Find where the given text appears and provide that cell's center as [X, Y] coordinate. 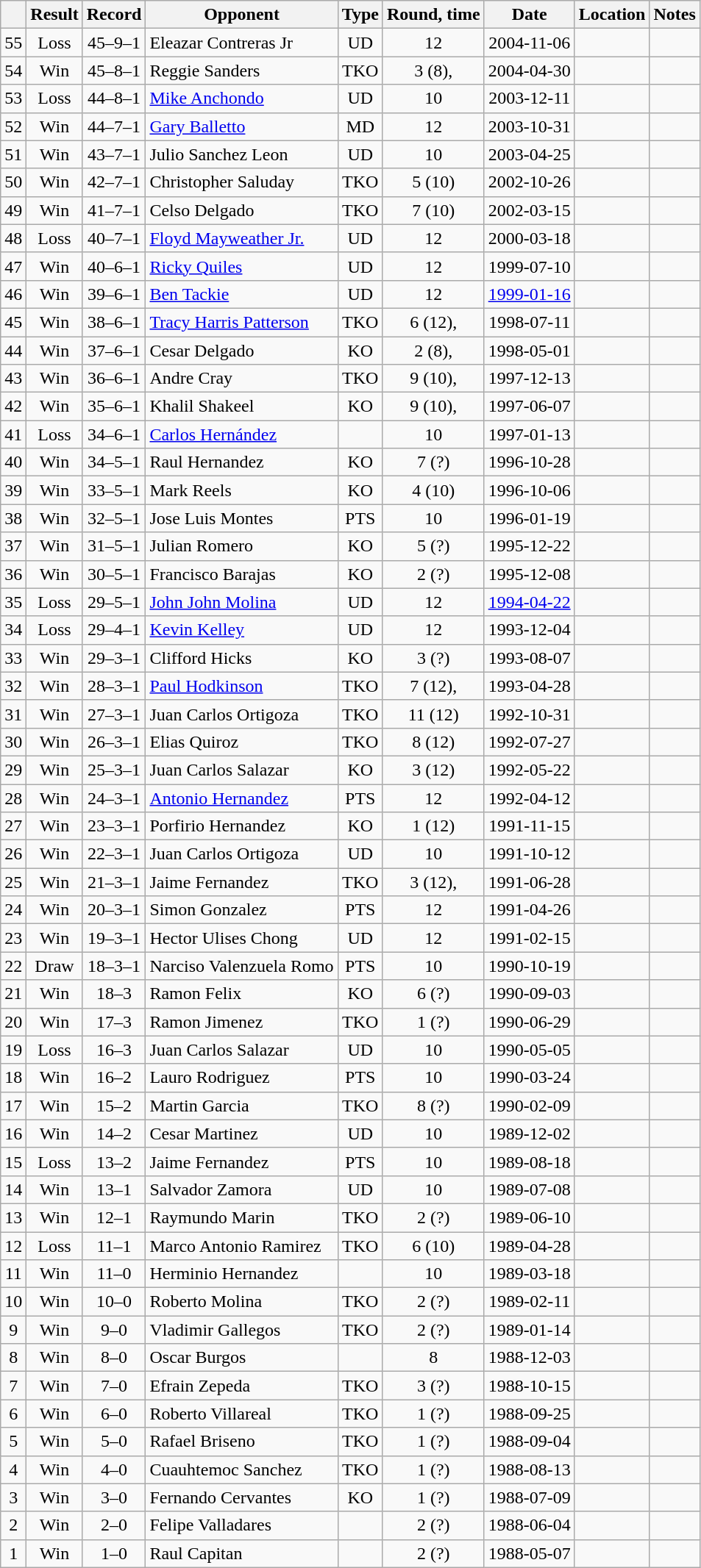
16 [13, 1134]
5–0 [114, 1442]
Narciso Valenzuela Romo [241, 966]
38–6–1 [114, 322]
41 [13, 434]
25–3–1 [114, 770]
11–1 [114, 1246]
20 [13, 1022]
33–5–1 [114, 490]
1998-07-11 [530, 322]
1988-08-13 [530, 1469]
Ricky Quiles [241, 266]
6 (10) [433, 1246]
15 [13, 1161]
51 [13, 154]
11 [13, 1274]
15–2 [114, 1106]
48 [13, 238]
29–3–1 [114, 658]
1988-05-07 [530, 1553]
Porfirio Hernandez [241, 826]
1992-10-31 [530, 714]
23 [13, 938]
Fernando Cervantes [241, 1497]
7 (?) [433, 462]
52 [13, 126]
1989-02-11 [530, 1302]
Christopher Saluday [241, 182]
7 [13, 1386]
29–5–1 [114, 602]
8 (12) [433, 742]
26–3–1 [114, 742]
1990-05-05 [530, 1050]
Notes [675, 15]
Vladimir Gallegos [241, 1330]
1 (12) [433, 826]
34–5–1 [114, 462]
24 [13, 910]
1995-12-08 [530, 574]
Type [360, 15]
17 [13, 1106]
Hector Ulises Chong [241, 938]
1991-11-15 [530, 826]
1993-04-28 [530, 686]
Julian Romero [241, 546]
24–3–1 [114, 798]
19–3–1 [114, 938]
26 [13, 854]
Tracy Harris Patterson [241, 322]
Felipe Valladares [241, 1525]
5 [13, 1442]
Location [612, 15]
1996-10-06 [530, 490]
1989-07-08 [530, 1189]
1992-05-22 [530, 770]
Ramon Felix [241, 994]
53 [13, 99]
50 [13, 182]
2002-10-26 [530, 182]
22 [13, 966]
1991-10-12 [530, 854]
1989-03-18 [530, 1274]
1 [13, 1553]
Date [530, 15]
Oscar Burgos [241, 1358]
Gary Balletto [241, 126]
44–8–1 [114, 99]
Efrain Zepeda [241, 1386]
1993-08-07 [530, 658]
2 (8), [433, 351]
Jose Luis Montes [241, 518]
1988-10-15 [530, 1386]
41–7–1 [114, 210]
6–0 [114, 1414]
54 [13, 71]
11–0 [114, 1274]
MD [360, 126]
1992-07-27 [530, 742]
30 [13, 742]
33 [13, 658]
1998-05-01 [530, 351]
Raul Hernandez [241, 462]
Record [114, 15]
1991-04-26 [530, 910]
Carlos Hernández [241, 434]
Rafael Briseno [241, 1442]
17–3 [114, 1022]
Herminio Hernandez [241, 1274]
8 (?) [433, 1106]
2000-03-18 [530, 238]
1–0 [114, 1553]
Result [54, 15]
16–3 [114, 1050]
1988-12-03 [530, 1358]
22–3–1 [114, 854]
9–0 [114, 1330]
3 (8), [433, 71]
6 (12), [433, 322]
1994-04-22 [530, 602]
Mike Anchondo [241, 99]
31 [13, 714]
44 [13, 351]
Clifford Hicks [241, 658]
1989-06-10 [530, 1217]
4 [13, 1469]
14 [13, 1189]
7 (12), [433, 686]
Francisco Barajas [241, 574]
1992-04-12 [530, 798]
2003-10-31 [530, 126]
20–3–1 [114, 910]
5 (?) [433, 546]
9 [13, 1330]
4 (10) [433, 490]
Khalil Shakeel [241, 407]
5 (10) [433, 182]
Round, time [433, 15]
1997-12-13 [530, 379]
13–1 [114, 1189]
3 (12) [433, 770]
Reggie Sanders [241, 71]
19 [13, 1050]
Cesar Delgado [241, 351]
1989-08-18 [530, 1161]
Roberto Villareal [241, 1414]
Simon Gonzalez [241, 910]
Salvador Zamora [241, 1189]
Celso Delgado [241, 210]
3 [13, 1497]
1990-10-19 [530, 966]
Antonio Hernandez [241, 798]
6 (?) [433, 994]
2004-04-30 [530, 71]
1990-09-03 [530, 994]
29–4–1 [114, 630]
1995-12-22 [530, 546]
Elias Quiroz [241, 742]
Draw [54, 966]
35–6–1 [114, 407]
3 (12), [433, 882]
Ramon Jimenez [241, 1022]
Opponent [241, 15]
18–3–1 [114, 966]
2003-12-11 [530, 99]
40 [13, 462]
14–2 [114, 1134]
37–6–1 [114, 351]
34–6–1 [114, 434]
8–0 [114, 1358]
2002-03-15 [530, 210]
Cuauhtemoc Sanchez [241, 1469]
32–5–1 [114, 518]
36–6–1 [114, 379]
34 [13, 630]
27–3–1 [114, 714]
49 [13, 210]
27 [13, 826]
1988-09-04 [530, 1442]
32 [13, 686]
1991-02-15 [530, 938]
1997-06-07 [530, 407]
42 [13, 407]
4–0 [114, 1469]
2004-11-06 [530, 43]
46 [13, 294]
1989-01-14 [530, 1330]
2 [13, 1525]
Cesar Martinez [241, 1134]
Marco Antonio Ramirez [241, 1246]
39 [13, 490]
Mark Reels [241, 490]
1988-06-04 [530, 1525]
39–6–1 [114, 294]
Martin Garcia [241, 1106]
1997-01-13 [530, 434]
Paul Hodkinson [241, 686]
John John Molina [241, 602]
23–3–1 [114, 826]
Raymundo Marin [241, 1217]
1999-07-10 [530, 266]
Andre Cray [241, 379]
28 [13, 798]
35 [13, 602]
1990-02-09 [530, 1106]
42–7–1 [114, 182]
18 [13, 1078]
30–5–1 [114, 574]
1991-06-28 [530, 882]
38 [13, 518]
Roberto Molina [241, 1302]
1996-10-28 [530, 462]
1999-01-16 [530, 294]
21–3–1 [114, 882]
Raul Capitan [241, 1553]
29 [13, 770]
28–3–1 [114, 686]
1989-12-02 [530, 1134]
11 (12) [433, 714]
2–0 [114, 1525]
Lauro Rodriguez [241, 1078]
6 [13, 1414]
36 [13, 574]
1988-09-25 [530, 1414]
44–7–1 [114, 126]
13 [13, 1217]
2003-04-25 [530, 154]
18–3 [114, 994]
7 (10) [433, 210]
55 [13, 43]
45–9–1 [114, 43]
45–8–1 [114, 71]
1989-04-28 [530, 1246]
45 [13, 322]
37 [13, 546]
1988-07-09 [530, 1497]
Ben Tackie [241, 294]
Julio Sanchez Leon [241, 154]
40–6–1 [114, 266]
25 [13, 882]
1996-01-19 [530, 518]
Kevin Kelley [241, 630]
1993-12-04 [530, 630]
43 [13, 379]
Eleazar Contreras Jr [241, 43]
40–7–1 [114, 238]
10–0 [114, 1302]
13–2 [114, 1161]
1990-03-24 [530, 1078]
16–2 [114, 1078]
7–0 [114, 1386]
12–1 [114, 1217]
3–0 [114, 1497]
31–5–1 [114, 546]
1990-06-29 [530, 1022]
21 [13, 994]
43–7–1 [114, 154]
Floyd Mayweather Jr. [241, 238]
47 [13, 266]
